For the text-containing cell, return its midpoint in [X, Y] coordinate format. 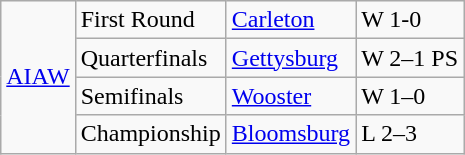
Semifinals [150, 96]
L 2–3 [410, 134]
Wooster [290, 96]
First Round [150, 20]
Bloomsburg [290, 134]
Championship [150, 134]
Quarterfinals [150, 58]
Carleton [290, 20]
W 1–0 [410, 96]
Gettysburg [290, 58]
W 2–1 PS [410, 58]
AIAW [38, 77]
W 1-0 [410, 20]
